Provide the [X, Y] coordinate of the cell's center where the given text is located.  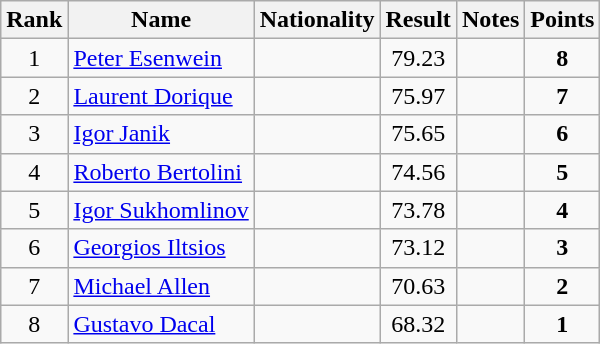
73.12 [418, 248]
Gustavo Dacal [161, 324]
Michael Allen [161, 286]
Peter Esenwein [161, 58]
Igor Janik [161, 134]
70.63 [418, 286]
75.97 [418, 96]
Rank [34, 20]
74.56 [418, 172]
Laurent Dorique [161, 96]
Notes [490, 20]
Nationality [317, 20]
Points [562, 20]
79.23 [418, 58]
73.78 [418, 210]
Roberto Bertolini [161, 172]
75.65 [418, 134]
Georgios Iltsios [161, 248]
Igor Sukhomlinov [161, 210]
Name [161, 20]
Result [418, 20]
68.32 [418, 324]
